Scan for the cell matching the given text and deliver its (x, y) coordinate at center. 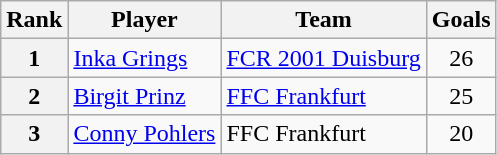
2 (34, 96)
3 (34, 134)
20 (461, 134)
1 (34, 58)
Goals (461, 20)
Birgit Prinz (144, 96)
Rank (34, 20)
FCR 2001 Duisburg (324, 58)
26 (461, 58)
Inka Grings (144, 58)
Conny Pohlers (144, 134)
Team (324, 20)
Player (144, 20)
25 (461, 96)
